Return (X, Y) of the center of cell containing provided text 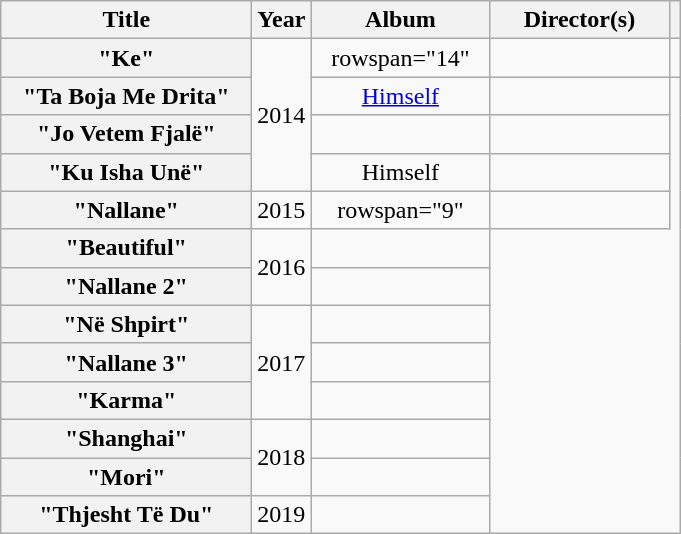
"Nallane 2" (126, 286)
"Karma" (126, 400)
rowspan="9" (400, 210)
"Thjesht Të Du" (126, 515)
Director(s) (580, 20)
2014 (282, 115)
"Në Shpirt" (126, 324)
2019 (282, 515)
"Shanghai" (126, 438)
"Ta Boja Me Drita" (126, 96)
"Jo Vetem Fjalë" (126, 134)
"Nallane" (126, 210)
"Mori" (126, 477)
"Beautiful" (126, 248)
"Ku Isha Unë" (126, 172)
2018 (282, 457)
"Ke" (126, 58)
Title (126, 20)
rowspan="14" (400, 58)
"Nallane 3" (126, 362)
Year (282, 20)
Album (400, 20)
2015 (282, 210)
2017 (282, 362)
2016 (282, 267)
